Determine the [x, y] coordinate at the center of the cell enclosing the given text.  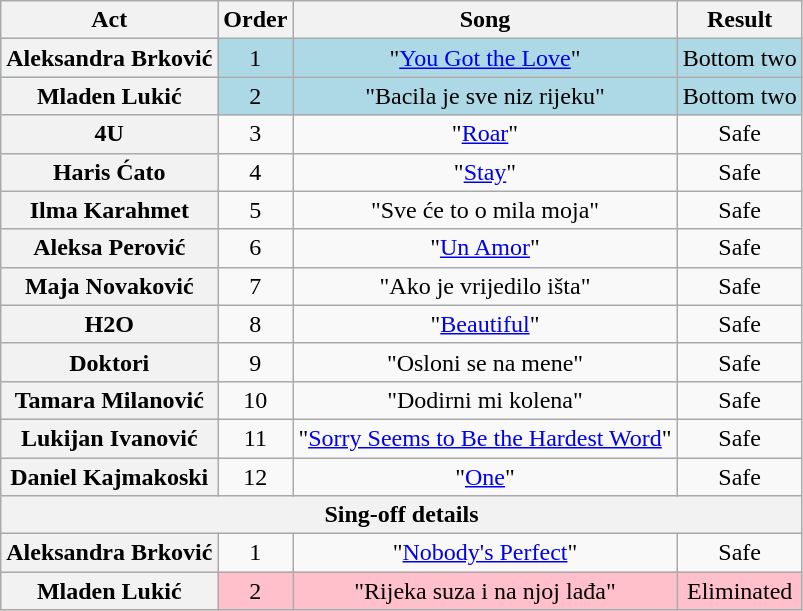
Sing-off details [402, 515]
Result [740, 20]
"Rijeka suza i na njoj lađa" [485, 591]
Ilma Karahmet [110, 210]
8 [256, 324]
Daniel Kajmakoski [110, 477]
Song [485, 20]
Lukijan Ivanović [110, 438]
Doktori [110, 362]
11 [256, 438]
"Un Amor" [485, 248]
Haris Ćato [110, 172]
10 [256, 400]
"Roar" [485, 134]
7 [256, 286]
Eliminated [740, 591]
"Beautiful" [485, 324]
Act [110, 20]
6 [256, 248]
"Nobody's Perfect" [485, 553]
"Ako je vrijedilo išta" [485, 286]
3 [256, 134]
4 [256, 172]
Order [256, 20]
9 [256, 362]
H2O [110, 324]
"Dodirni mi kolena" [485, 400]
Tamara Milanović [110, 400]
12 [256, 477]
"One" [485, 477]
5 [256, 210]
"Osloni se na mene" [485, 362]
"Bacila je sve niz rijeku" [485, 96]
Maja Novaković [110, 286]
"You Got the Love" [485, 58]
"Stay" [485, 172]
"Sve će to o mila moja" [485, 210]
4U [110, 134]
"Sorry Seems to Be the Hardest Word" [485, 438]
Aleksa Perović [110, 248]
